Detect which cell encompasses the target text, then output its [X, Y] center coordinate. 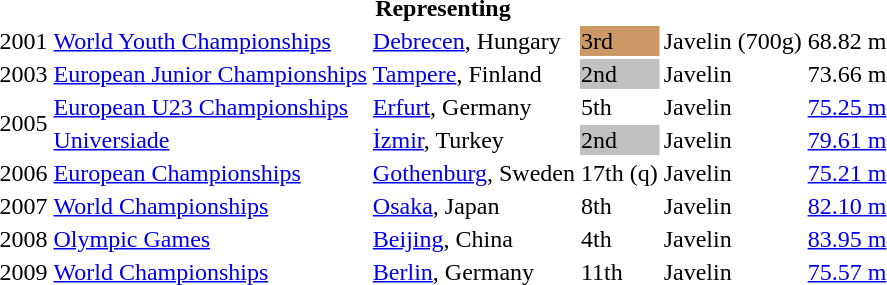
Javelin (700g) [732, 41]
Gothenburg, Sweden [474, 173]
4th [620, 239]
World Youth Championships [210, 41]
5th [620, 107]
Debrecen, Hungary [474, 41]
World Championships [210, 206]
Olympic Games [210, 239]
Erfurt, Germany [474, 107]
İzmir, Turkey [474, 140]
Osaka, Japan [474, 206]
Beijing, China [474, 239]
8th [620, 206]
17th (q) [620, 173]
Tampere, Finland [474, 74]
Universiade [210, 140]
European U23 Championships [210, 107]
European Junior Championships [210, 74]
3rd [620, 41]
European Championships [210, 173]
